Capture the cell that displays the provided text and extract its [X, Y] central coordinate. 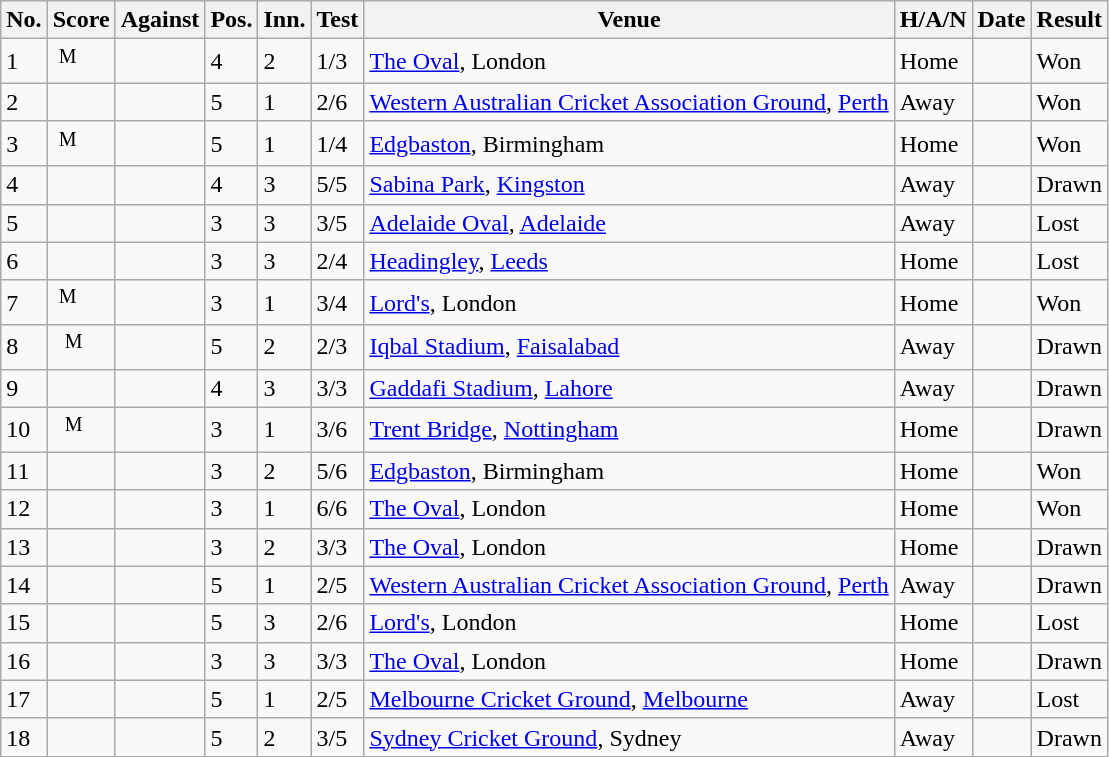
Gaddafi Stadium, Lahore [629, 388]
Against [160, 20]
Sydney Cricket Ground, Sydney [629, 737]
2/3 [338, 348]
Venue [629, 20]
3/4 [338, 302]
15 [24, 623]
17 [24, 699]
14 [24, 585]
16 [24, 661]
Result [1069, 20]
Sabina Park, Kingston [629, 185]
13 [24, 547]
10 [24, 430]
Inn. [284, 20]
H/A/N [933, 20]
9 [24, 388]
2/4 [338, 261]
Adelaide Oval, Adelaide [629, 223]
5/6 [338, 471]
12 [24, 509]
Trent Bridge, Nottingham [629, 430]
5/5 [338, 185]
11 [24, 471]
Date [1002, 20]
6/6 [338, 509]
1/4 [338, 144]
Iqbal Stadium, Faisalabad [629, 348]
1/3 [338, 62]
Test [338, 20]
6 [24, 261]
Pos. [232, 20]
Headingley, Leeds [629, 261]
18 [24, 737]
8 [24, 348]
Melbourne Cricket Ground, Melbourne [629, 699]
Score [81, 20]
7 [24, 302]
3/6 [338, 430]
No. [24, 20]
